Provide the [X, Y] coordinate of the cell's center where the given text is located.  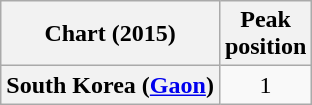
Chart (2015) [110, 34]
South Korea (Gaon) [110, 85]
Peakposition [265, 34]
1 [265, 85]
